From the cell containing the given text, extract its center point as [x, y] coordinate. 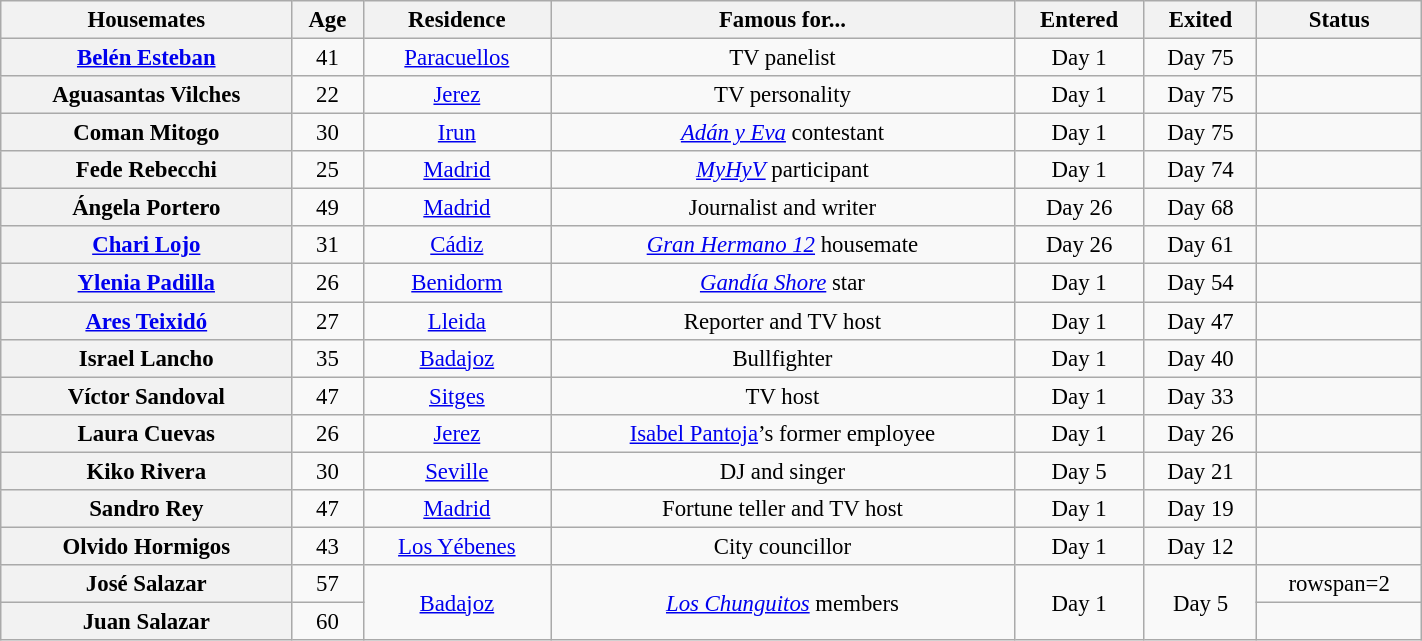
Ylenia Padilla [146, 283]
Famous for... [782, 20]
Coman Mitogo [146, 133]
Day 47 [1200, 321]
Age [328, 20]
Israel Lancho [146, 358]
Entered [1079, 20]
Day 68 [1200, 208]
Lleida [457, 321]
Fede Rebecchi [146, 170]
Ares Teixidó [146, 321]
Residence [457, 20]
49 [328, 208]
31 [328, 245]
City councillor [782, 546]
Day 40 [1200, 358]
Paracuellos [457, 57]
Chari Lojo [146, 245]
rowspan=2 [1339, 584]
57 [328, 584]
Aguasantas Vilches [146, 95]
Belén Esteban [146, 57]
Day 19 [1200, 508]
TV host [782, 396]
Víctor Sandoval [146, 396]
Day 54 [1200, 283]
Olvido Hormigos [146, 546]
Benidorm [457, 283]
25 [328, 170]
Irun [457, 133]
Los Chunguitos members [782, 602]
Day 74 [1200, 170]
DJ and singer [782, 471]
Day 12 [1200, 546]
Day 33 [1200, 396]
Seville [457, 471]
Gandía Shore star [782, 283]
Adán y Eva contestant [782, 133]
35 [328, 358]
27 [328, 321]
Sandro Rey [146, 508]
Day 61 [1200, 245]
22 [328, 95]
TV personality [782, 95]
Kiko Rivera [146, 471]
Bullfighter [782, 358]
Cádiz [457, 245]
Ángela Portero [146, 208]
Sitges [457, 396]
Exited [1200, 20]
41 [328, 57]
Los Yébenes [457, 546]
Journalist and writer [782, 208]
Juan Salazar [146, 621]
Housemates [146, 20]
Isabel Pantoja’s former employee [782, 433]
José Salazar [146, 584]
Reporter and TV host [782, 321]
43 [328, 546]
Gran Hermano 12 housemate [782, 245]
Day 21 [1200, 471]
Fortune teller and TV host [782, 508]
60 [328, 621]
TV panelist [782, 57]
Laura Cuevas [146, 433]
Status [1339, 20]
MyHyV participant [782, 170]
